Find where the given text appears and provide that cell's center as [x, y] coordinate. 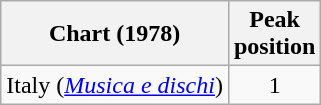
Italy (Musica e dischi) [115, 85]
Chart (1978) [115, 34]
1 [274, 85]
Peakposition [274, 34]
